Scan for the cell matching the given text and deliver its (X, Y) coordinate at center. 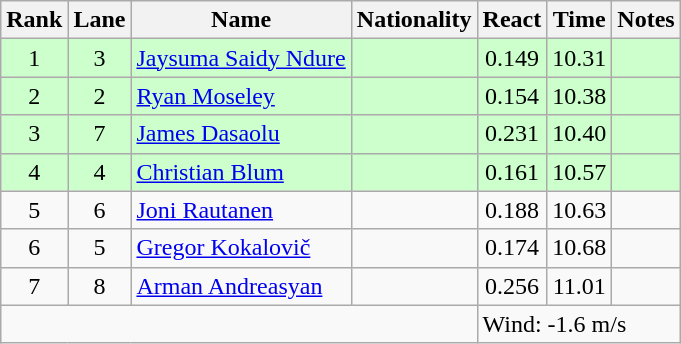
Ryan Moseley (241, 96)
10.31 (580, 58)
Nationality (414, 20)
James Dasaolu (241, 134)
0.188 (512, 210)
Jaysuma Saidy Ndure (241, 58)
11.01 (580, 286)
0.174 (512, 248)
8 (100, 286)
0.149 (512, 58)
Lane (100, 20)
Rank (34, 20)
Arman Andreasyan (241, 286)
10.40 (580, 134)
0.256 (512, 286)
Wind: -1.6 m/s (578, 324)
10.68 (580, 248)
1 (34, 58)
Christian Blum (241, 172)
Time (580, 20)
0.231 (512, 134)
10.38 (580, 96)
0.161 (512, 172)
10.57 (580, 172)
0.154 (512, 96)
Joni Rautanen (241, 210)
Name (241, 20)
Notes (646, 20)
10.63 (580, 210)
React (512, 20)
Gregor Kokalovič (241, 248)
